Identify which cell holds the provided text, then report its (X, Y) central coordinate. 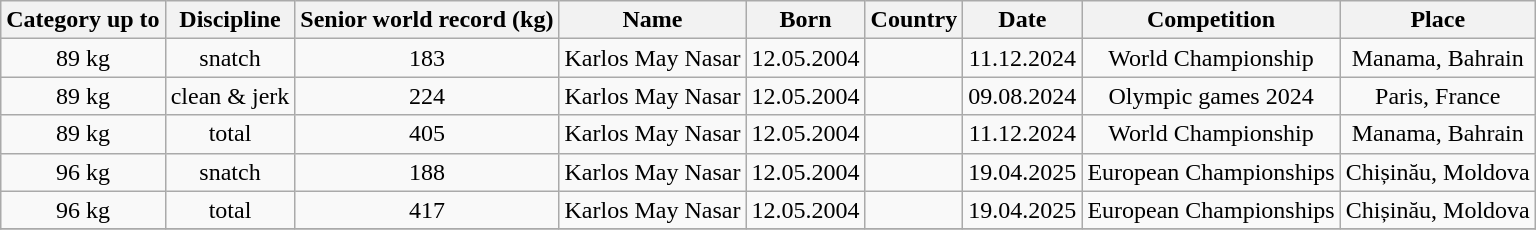
Date (1022, 20)
405 (427, 134)
Senior world record (kg) (427, 20)
Competition (1211, 20)
Name (652, 20)
Paris, France (1438, 96)
Born (806, 20)
Category up to (83, 20)
Place (1438, 20)
224 (427, 96)
clean & jerk (230, 96)
Discipline (230, 20)
Country (914, 20)
188 (427, 172)
Olympic games 2024 (1211, 96)
417 (427, 210)
183 (427, 58)
09.08.2024 (1022, 96)
